Capture the cell that displays the provided text and extract its [X, Y] central coordinate. 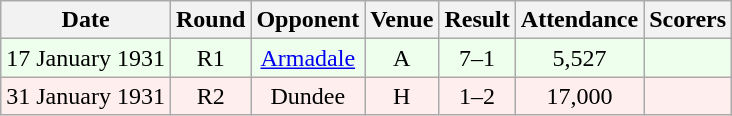
Opponent [308, 20]
5,527 [579, 58]
Venue [402, 20]
17,000 [579, 96]
1–2 [477, 96]
Date [86, 20]
31 January 1931 [86, 96]
H [402, 96]
Attendance [579, 20]
R1 [210, 58]
R2 [210, 96]
Dundee [308, 96]
A [402, 58]
Round [210, 20]
17 January 1931 [86, 58]
7–1 [477, 58]
Result [477, 20]
Scorers [688, 20]
Armadale [308, 58]
